Return [x, y] of the center of cell containing provided text 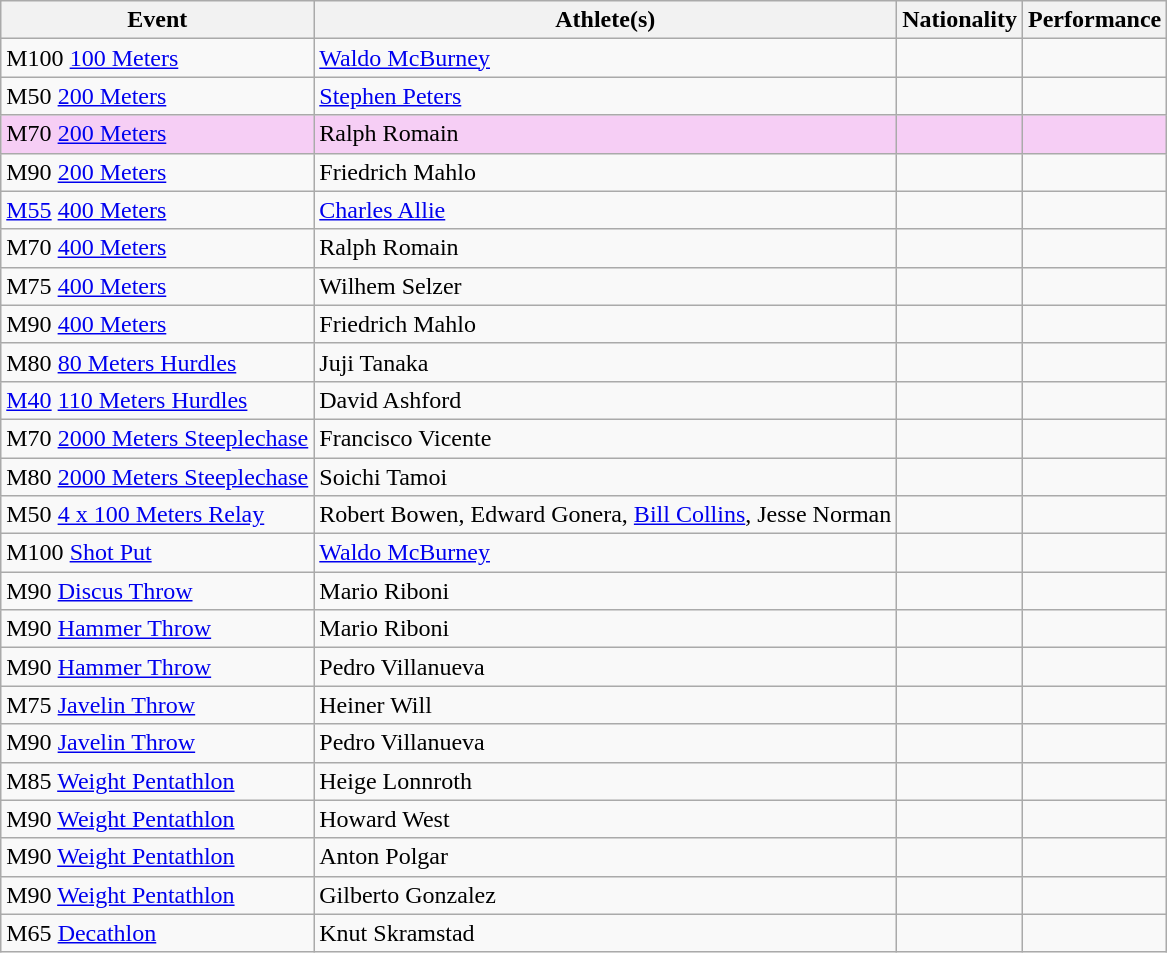
M50 4 x 100 Meters Relay [158, 515]
Nationality [960, 20]
M90 Javelin Throw [158, 743]
M90 400 Meters [158, 324]
Wilhem Selzer [606, 286]
M80 80 Meters Hurdles [158, 362]
M70 400 Meters [158, 248]
M80 2000 Meters Steeplechase [158, 477]
Heiner Will [606, 705]
M75 400 Meters [158, 286]
Heige Lonnroth [606, 781]
Gilberto Gonzalez [606, 895]
Juji Tanaka [606, 362]
David Ashford [606, 400]
M90 200 Meters [158, 172]
M40 110 Meters Hurdles [158, 400]
M70 2000 Meters Steeplechase [158, 438]
M85 Weight Pentathlon [158, 781]
Soichi Tamoi [606, 477]
Stephen Peters [606, 96]
Performance [1094, 20]
Francisco Vicente [606, 438]
Charles Allie [606, 210]
M75 Javelin Throw [158, 705]
M50 200 Meters [158, 96]
M65 Decathlon [158, 933]
M55 400 Meters [158, 210]
Robert Bowen, Edward Gonera, Bill Collins, Jesse Norman [606, 515]
Knut Skramstad [606, 933]
Anton Polgar [606, 857]
Athlete(s) [606, 20]
M90 Discus Throw [158, 591]
M70 200 Meters [158, 134]
Event [158, 20]
Howard West [606, 819]
M100 100 Meters [158, 58]
M100 Shot Put [158, 553]
